Extract the (X, Y) coordinate from the center of the cell holding the provided text.  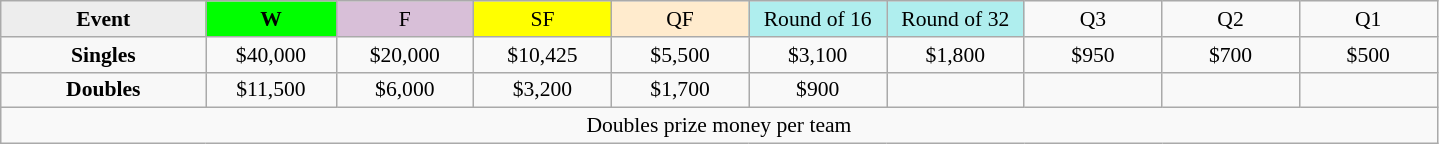
QF (680, 19)
$3,100 (818, 55)
$3,200 (543, 90)
$10,425 (543, 55)
W (271, 19)
SF (543, 19)
$40,000 (271, 55)
$500 (1368, 55)
$6,000 (405, 90)
$950 (1093, 55)
Round of 16 (818, 19)
Q2 (1231, 19)
$900 (818, 90)
Q1 (1368, 19)
Doubles prize money per team (719, 126)
$5,500 (680, 55)
$1,700 (680, 90)
$1,800 (955, 55)
Q3 (1093, 19)
$700 (1231, 55)
Round of 32 (955, 19)
F (405, 19)
Doubles (104, 90)
Event (104, 19)
$11,500 (271, 90)
Singles (104, 55)
$20,000 (405, 55)
